From the cell containing the given text, extract its center point as [X, Y] coordinate. 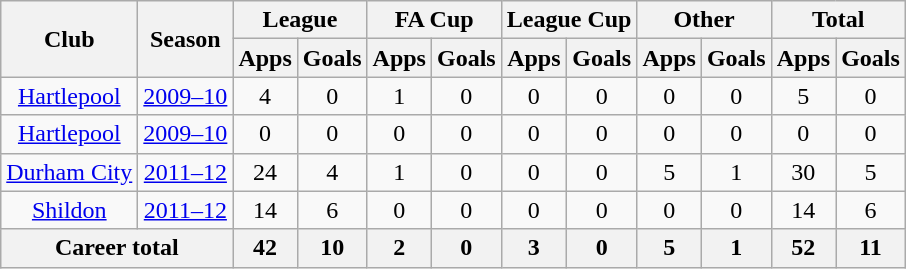
52 [803, 248]
11 [871, 248]
42 [265, 248]
Season [186, 39]
League [300, 20]
2 [399, 248]
Club [70, 39]
League Cup [569, 20]
10 [332, 248]
Other [704, 20]
3 [534, 248]
Shildon [70, 210]
Durham City [70, 172]
Career total [117, 248]
Total [838, 20]
30 [803, 172]
FA Cup [434, 20]
24 [265, 172]
